Search for the cell housing the specified text and yield its [x, y] center coordinate. 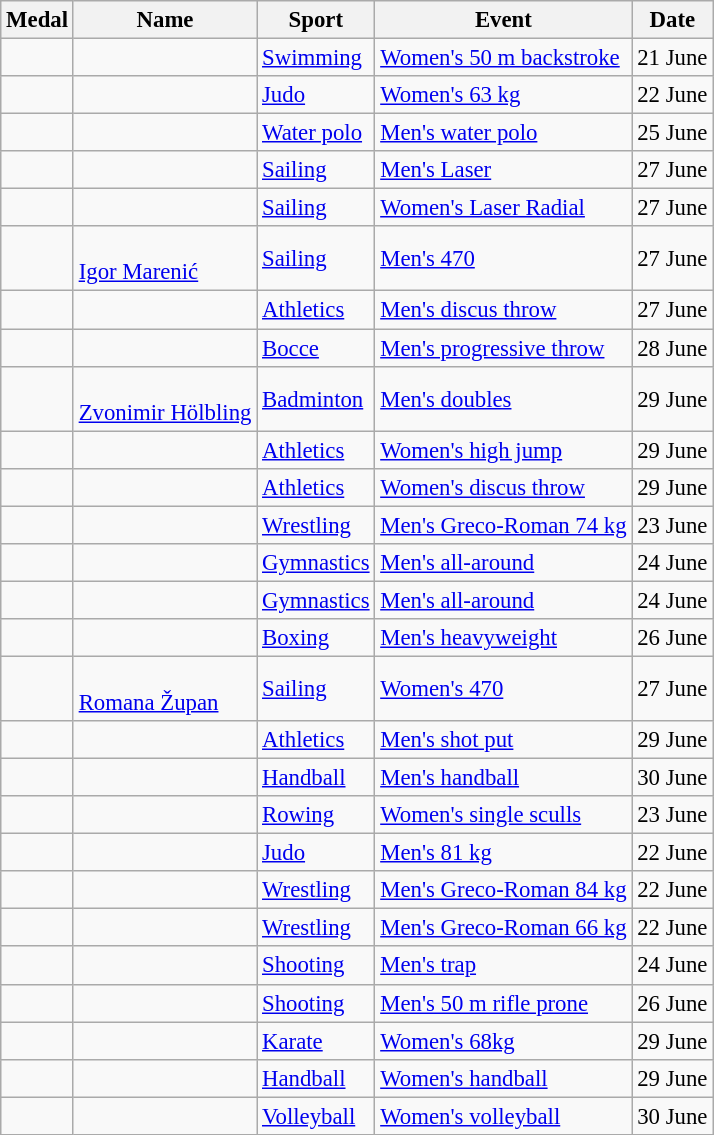
Men's doubles [504, 398]
Women's single sculls [504, 815]
Event [504, 20]
Women's volleyball [504, 1116]
Women's 470 [504, 688]
Igor Marenić [164, 258]
Women's handball [504, 1078]
Men's Greco-Roman 66 kg [504, 928]
Men's shot put [504, 740]
Boxing [316, 638]
Men's water polo [504, 133]
Men's 470 [504, 258]
Water polo [316, 133]
Sport [316, 20]
Men's heavyweight [504, 638]
Women's 68kg [504, 1041]
Badminton [316, 398]
Men's Laser [504, 170]
21 June [672, 58]
Men's 81 kg [504, 853]
Men's handball [504, 778]
Women's discus throw [504, 487]
Karate [316, 1041]
Men's progressive throw [504, 348]
Volleyball [316, 1116]
25 June [672, 133]
Medal [38, 20]
Men's trap [504, 966]
Women's 63 kg [504, 95]
Women's 50 m backstroke [504, 58]
Women's high jump [504, 450]
Date [672, 20]
Romana Župan [164, 688]
Name [164, 20]
Bocce [316, 348]
Men's Greco-Roman 74 kg [504, 525]
28 June [672, 348]
Men's discus throw [504, 310]
Women's Laser Radial [504, 208]
Zvonimir Hölbling [164, 398]
Swimming [316, 58]
Rowing [316, 815]
Men's Greco-Roman 84 kg [504, 890]
Men's 50 m rifle prone [504, 1003]
